From the cell containing the given text, extract its center point as [x, y] coordinate. 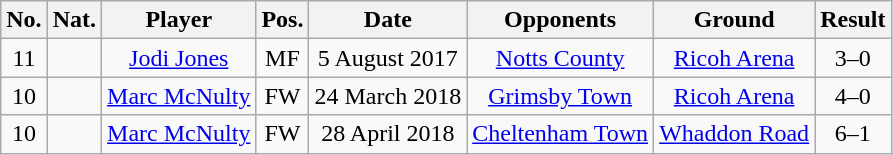
Result [853, 20]
Notts County [560, 58]
Grimsby Town [560, 96]
3–0 [853, 58]
MF [282, 58]
Jodi Jones [179, 58]
5 August 2017 [388, 58]
Player [179, 20]
Opponents [560, 20]
Nat. [74, 20]
Ground [734, 20]
24 March 2018 [388, 96]
Date [388, 20]
28 April 2018 [388, 134]
11 [24, 58]
No. [24, 20]
6–1 [853, 134]
Cheltenham Town [560, 134]
Whaddon Road [734, 134]
Pos. [282, 20]
4–0 [853, 96]
